Return [x, y] of the center of cell containing provided text 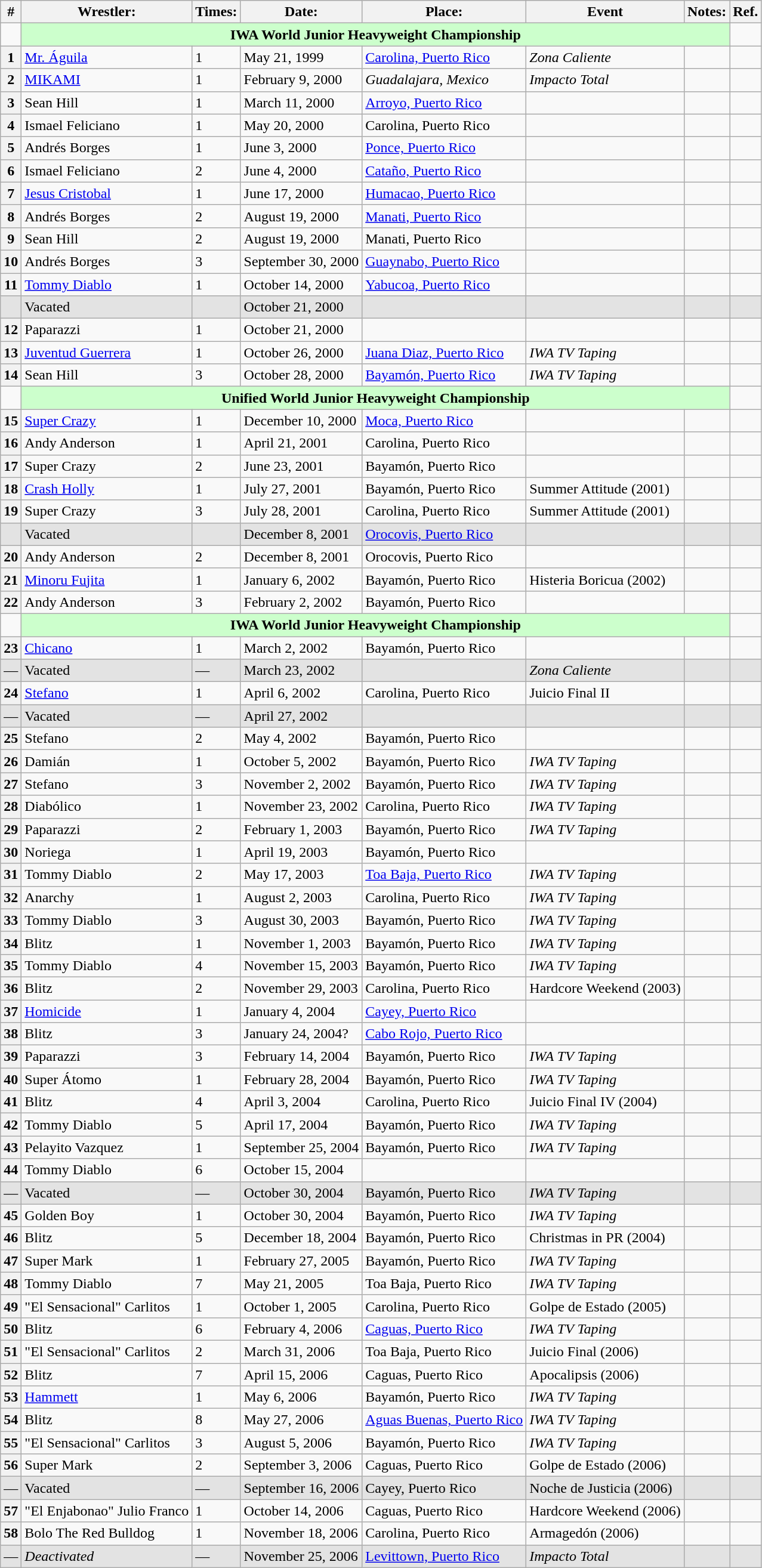
31 [11, 875]
12 [11, 330]
Chicano [107, 647]
October 14, 2000 [301, 285]
April 15, 2006 [301, 1374]
Juana Diaz, Puerto Rico [444, 353]
24 [11, 693]
25 [11, 739]
33 [11, 920]
Levittown, Puerto Rico [444, 1556]
47 [11, 1261]
Arroyo, Puerto Rico [444, 103]
Homicide [107, 1011]
May 17, 2003 [301, 875]
42 [11, 1125]
38 [11, 1034]
46 [11, 1238]
Apocalipsis (2006) [605, 1374]
May 21, 1999 [301, 57]
15 [11, 421]
January 6, 2002 [301, 579]
Juicio Final II [605, 693]
Christmas in PR (2004) [605, 1238]
Golden Boy [107, 1215]
Place: [444, 12]
January 24, 2004? [301, 1034]
February 14, 2004 [301, 1057]
57 [11, 1511]
August 5, 2006 [301, 1443]
January 4, 2004 [301, 1011]
May 4, 2002 [301, 739]
36 [11, 988]
39 [11, 1057]
November 2, 2002 [301, 784]
Cabo Rojo, Puerto Rico [444, 1034]
51 [11, 1351]
41 [11, 1102]
Golpe de Estado (2006) [605, 1465]
Juicio Final (2006) [605, 1351]
March 2, 2002 [301, 647]
October 26, 2000 [301, 353]
May 20, 2000 [301, 125]
49 [11, 1306]
Jesus Cristobal [107, 193]
58 [11, 1533]
Super Átomo [107, 1079]
October 14, 2006 [301, 1511]
Anarchy [107, 897]
21 [11, 579]
September 16, 2006 [301, 1488]
10 [11, 261]
June 3, 2000 [301, 148]
43 [11, 1147]
28 [11, 807]
55 [11, 1443]
40 [11, 1079]
February 27, 2005 [301, 1261]
14 [11, 375]
July 27, 2001 [301, 489]
44 [11, 1170]
November 15, 2003 [301, 965]
Hardcore Weekend (2006) [605, 1511]
Event [605, 12]
Yabucoa, Puerto Rico [444, 285]
Diabólico [107, 807]
April 6, 2002 [301, 693]
50 [11, 1329]
Date: [301, 12]
Guaynabo, Puerto Rico [444, 261]
Crash Holly [107, 489]
Unified World Junior Heavyweight Championship [376, 398]
Golpe de Estado (2005) [605, 1306]
17 [11, 466]
52 [11, 1374]
November 29, 2003 [301, 988]
June 4, 2000 [301, 171]
October 28, 2000 [301, 375]
October 15, 2004 [301, 1170]
53 [11, 1397]
23 [11, 647]
Cataño, Puerto Rico [444, 171]
November 1, 2003 [301, 943]
March 23, 2002 [301, 671]
Pelayito Vazquez [107, 1147]
December 10, 2000 [301, 421]
Minoru Fujita [107, 579]
April 21, 2001 [301, 443]
Wrestler: [107, 12]
Damián [107, 761]
Times: [216, 12]
54 [11, 1420]
Histeria Boricua (2002) [605, 579]
April 27, 2002 [301, 716]
Hammett [107, 1397]
March 11, 2000 [301, 103]
16 [11, 443]
Juventud Guerrera [107, 353]
May 6, 2006 [301, 1397]
22 [11, 602]
35 [11, 965]
October 5, 2002 [301, 761]
29 [11, 829]
48 [11, 1283]
MIKAMI [107, 80]
9 [11, 239]
Deactivated [107, 1556]
56 [11, 1465]
February 28, 2004 [301, 1079]
August 2, 2003 [301, 897]
September 3, 2006 [301, 1465]
May 27, 2006 [301, 1420]
November 18, 2006 [301, 1533]
Bolo The Red Bulldog [107, 1533]
26 [11, 761]
45 [11, 1215]
Moca, Puerto Rico [444, 421]
Hardcore Weekend (2003) [605, 988]
19 [11, 511]
April 17, 2004 [301, 1125]
11 [11, 285]
37 [11, 1011]
February 2, 2002 [301, 602]
December 18, 2004 [301, 1238]
September 25, 2004 [301, 1147]
Armagedón (2006) [605, 1533]
Guadalajara, Mexico [444, 80]
"El Enjabonao" Julio Franco [107, 1511]
February 1, 2003 [301, 829]
# [11, 12]
13 [11, 353]
32 [11, 897]
Humacao, Puerto Rico [444, 193]
Mr. Águila [107, 57]
34 [11, 943]
Ref. [746, 12]
November 25, 2006 [301, 1556]
August 30, 2003 [301, 920]
October 1, 2005 [301, 1306]
Notes: [707, 12]
20 [11, 557]
March 31, 2006 [301, 1351]
November 23, 2002 [301, 807]
June 17, 2000 [301, 193]
30 [11, 852]
February 4, 2006 [301, 1329]
May 21, 2005 [301, 1283]
June 23, 2001 [301, 466]
February 9, 2000 [301, 80]
July 28, 2001 [301, 511]
Aguas Buenas, Puerto Rico [444, 1420]
Ponce, Puerto Rico [444, 148]
Noche de Justicia (2006) [605, 1488]
Noriega [107, 852]
Juicio Final IV (2004) [605, 1102]
27 [11, 784]
18 [11, 489]
September 30, 2000 [301, 261]
April 19, 2003 [301, 852]
April 3, 2004 [301, 1102]
